Search for the cell housing the specified text and yield its [X, Y] center coordinate. 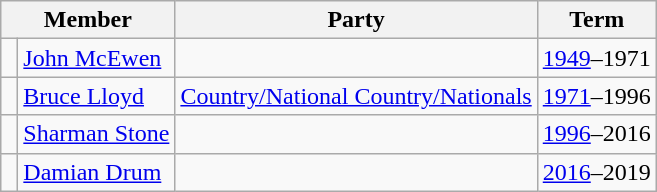
1996–2016 [596, 134]
2016–2019 [596, 172]
1971–1996 [596, 96]
Sharman Stone [96, 134]
Member [88, 20]
Term [596, 20]
John McEwen [96, 58]
1949–1971 [596, 58]
Damian Drum [96, 172]
Bruce Lloyd [96, 96]
Country/National Country/Nationals [356, 96]
Party [356, 20]
